For the text-containing cell, return its midpoint in [X, Y] coordinate format. 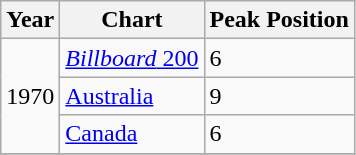
Peak Position [279, 20]
Chart [132, 20]
Canada [132, 134]
Year [30, 20]
Australia [132, 96]
Billboard 200 [132, 58]
9 [279, 96]
1970 [30, 96]
